Determine the (X, Y) coordinate at the center of the cell enclosing the given text.  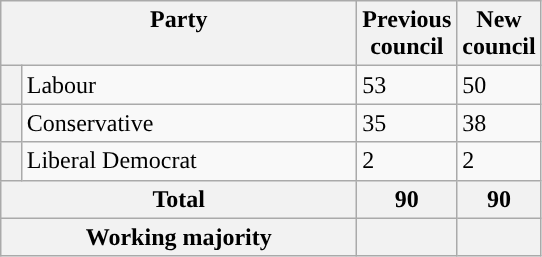
New council (499, 34)
Working majority (179, 237)
53 (407, 85)
35 (407, 123)
Party (179, 34)
38 (499, 123)
50 (499, 85)
Total (179, 199)
Liberal Democrat (189, 161)
Previous council (407, 34)
Labour (189, 85)
Conservative (189, 123)
